Determine the [X, Y] coordinate at the center of the cell enclosing the given text.  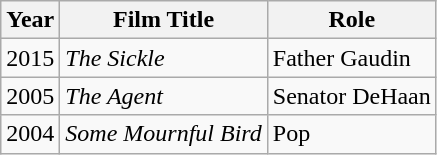
Father Gaudin [352, 58]
The Sickle [164, 58]
Film Title [164, 20]
2015 [30, 58]
Some Mournful Bird [164, 134]
2004 [30, 134]
Role [352, 20]
Pop [352, 134]
Senator DeHaan [352, 96]
The Agent [164, 96]
Year [30, 20]
2005 [30, 96]
